Extract the (x, y) coordinate from the center of the cell holding the provided text.  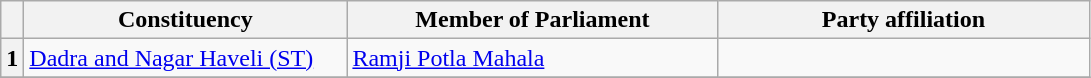
1 (12, 58)
Member of Parliament (532, 20)
Dadra and Nagar Haveli (ST) (186, 58)
Ramji Potla Mahala (532, 58)
Party affiliation (904, 20)
Constituency (186, 20)
